Locate the cell with the specified text and output its (X, Y) center coordinate. 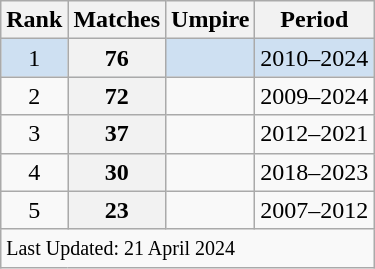
2018–2023 (314, 172)
2010–2024 (314, 58)
2007–2012 (314, 210)
Rank (34, 20)
2012–2021 (314, 134)
30 (117, 172)
72 (117, 96)
1 (34, 58)
3 (34, 134)
Last Updated: 21 April 2024 (188, 248)
37 (117, 134)
4 (34, 172)
2009–2024 (314, 96)
5 (34, 210)
2 (34, 96)
76 (117, 58)
Umpire (210, 20)
Period (314, 20)
23 (117, 210)
Matches (117, 20)
